Extract the (x, y) coordinate from the center of the cell holding the provided text.  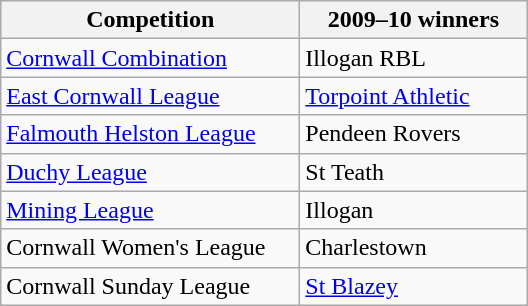
East Cornwall League (150, 96)
Illogan (414, 210)
St Teath (414, 172)
Mining League (150, 210)
2009–10 winners (414, 20)
Cornwall Women's League (150, 248)
Cornwall Sunday League (150, 286)
Torpoint Athletic (414, 96)
Duchy League (150, 172)
Charlestown (414, 248)
Illogan RBL (414, 58)
Cornwall Combination (150, 58)
St Blazey (414, 286)
Pendeen Rovers (414, 134)
Competition (150, 20)
Falmouth Helston League (150, 134)
